From the cell containing the given text, extract its center point as (x, y) coordinate. 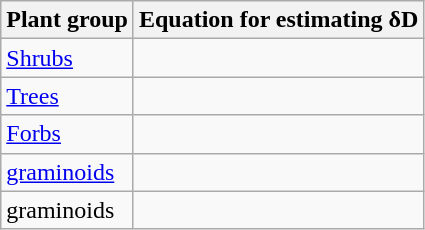
Forbs (68, 134)
Plant group (68, 20)
Shrubs (68, 58)
Equation for estimating δD (278, 20)
Trees (68, 96)
